For the text-containing cell, return its midpoint in [x, y] coordinate format. 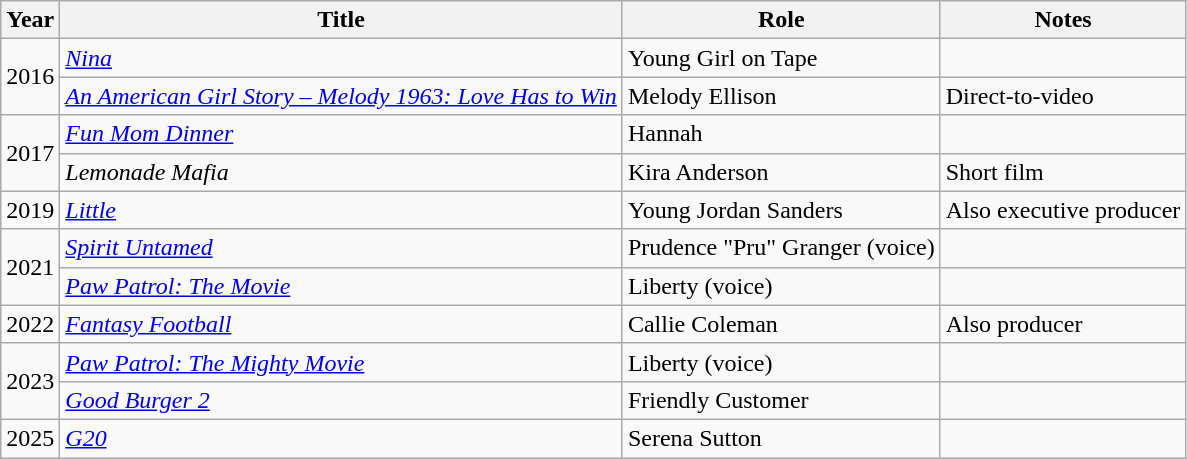
Lemonade Mafia [342, 172]
Little [342, 210]
Good Burger 2 [342, 400]
2016 [30, 77]
Paw Patrol: The Movie [342, 286]
Direct-to-video [1063, 96]
Kira Anderson [781, 172]
2019 [30, 210]
An American Girl Story – Melody 1963: Love Has to Win [342, 96]
Fantasy Football [342, 324]
Title [342, 20]
Nina [342, 58]
Fun Mom Dinner [342, 134]
2025 [30, 438]
Callie Coleman [781, 324]
Notes [1063, 20]
Hannah [781, 134]
Prudence "Pru" Granger (voice) [781, 248]
Short film [1063, 172]
Also executive producer [1063, 210]
Year [30, 20]
2017 [30, 153]
Serena Sutton [781, 438]
Also producer [1063, 324]
Role [781, 20]
G20 [342, 438]
Spirit Untamed [342, 248]
Friendly Customer [781, 400]
2021 [30, 267]
2022 [30, 324]
Paw Patrol: The Mighty Movie [342, 362]
Young Girl on Tape [781, 58]
Melody Ellison [781, 96]
Young Jordan Sanders [781, 210]
2023 [30, 381]
